Find where the given text appears and provide that cell's center as (x, y) coordinate. 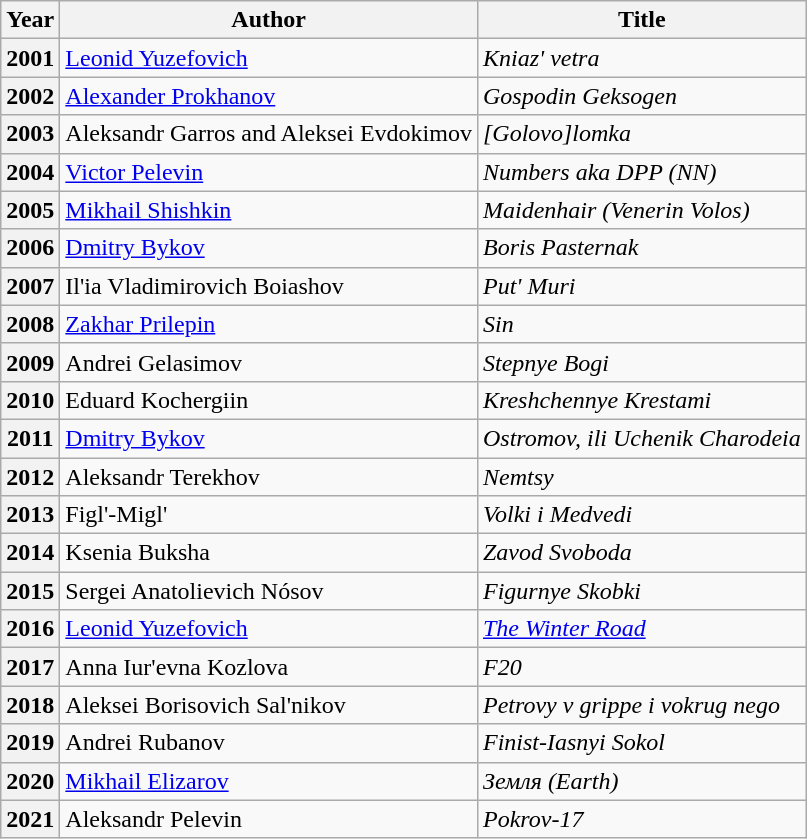
Aleksandr Terekhov (269, 477)
2012 (30, 477)
2010 (30, 400)
Zakhar Prilepin (269, 324)
2008 (30, 324)
The Winter Road (642, 629)
2006 (30, 248)
Aleksandr Pelevin (269, 819)
2005 (30, 210)
Sin (642, 324)
Andrei Rubanov (269, 743)
2004 (30, 172)
2017 (30, 667)
Boris Pasternak (642, 248)
Il'ia Vladimirovich Boiashov (269, 286)
2020 (30, 781)
Petrovy v grippe i vokrug nego (642, 705)
Gospodin Geksogen (642, 96)
Kreshchennye Krestami (642, 400)
Eduard Kochergiin (269, 400)
Figl'-Migl' (269, 515)
Year (30, 20)
2014 (30, 553)
Ostromov, ili Uchenik Charodeia (642, 438)
2018 (30, 705)
2011 (30, 438)
2015 (30, 591)
Sergei Anatolievich Nósov (269, 591)
Земля (Earth) (642, 781)
Mikhail Elizarov (269, 781)
2019 (30, 743)
Figurnye Skobki (642, 591)
Zavod Svoboda (642, 553)
Mikhail Shishkin (269, 210)
Ksenia Buksha (269, 553)
2003 (30, 134)
F20 (642, 667)
Author (269, 20)
Stepnye Bogi (642, 362)
Nemtsy (642, 477)
Put' Muri (642, 286)
Numbers aka DPP (NN) (642, 172)
Pokrov-17 (642, 819)
Title (642, 20)
2002 (30, 96)
[Golovo]lomka (642, 134)
Kniaz' vetra (642, 58)
Aleksandr Garros and Aleksei Evdokimov (269, 134)
2001 (30, 58)
2016 (30, 629)
2013 (30, 515)
Andrei Gelasimov (269, 362)
2021 (30, 819)
Volki i Medvedi (642, 515)
Aleksei Borisovich Sal'nikov (269, 705)
Victor Pelevin (269, 172)
2009 (30, 362)
Maidenhair (Venerin Volos) (642, 210)
Finist-Iasnyi Sokol (642, 743)
Anna Iur'evna Kozlova (269, 667)
Alexander Prokhanov (269, 96)
2007 (30, 286)
